Find where the given text appears and provide that cell's center as (x, y) coordinate. 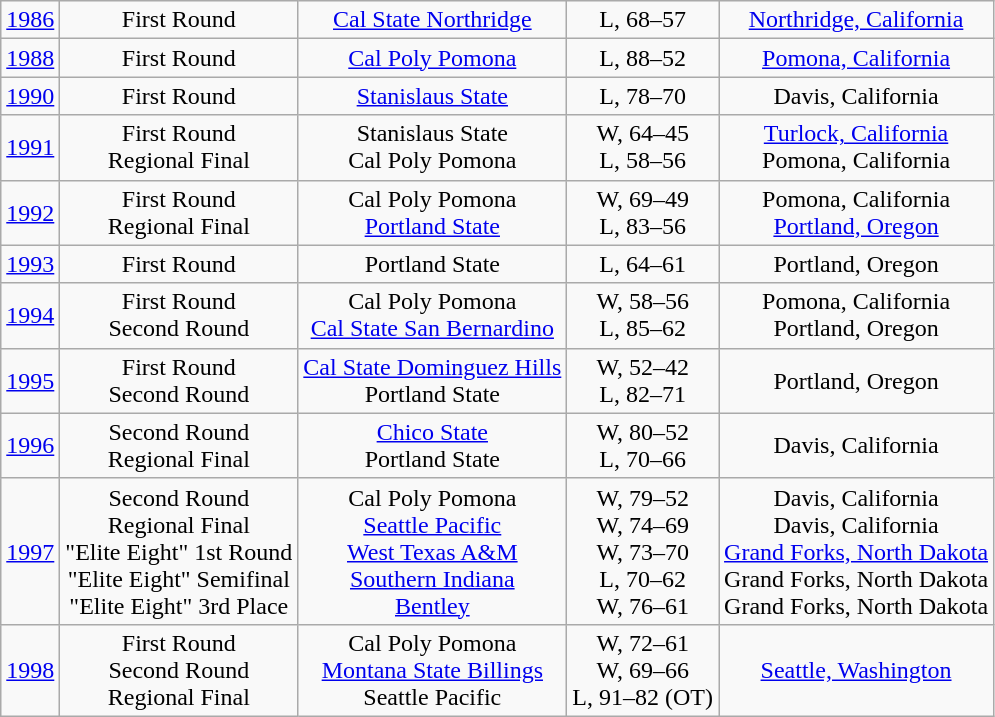
Davis, CaliforniaDavis, CaliforniaGrand Forks, North DakotaGrand Forks, North DakotaGrand Forks, North Dakota (856, 551)
Cal Poly PomonaMontana State BillingsSeattle Pacific (432, 670)
W, 79–52W, 74–69W, 73–70L, 70–62W, 76–61 (643, 551)
1990 (30, 96)
W, 58–56L, 85–62 (643, 316)
Chico StatePortland State (432, 446)
W, 52–42L, 82–71 (643, 380)
Northridge, California (856, 20)
L, 78–70 (643, 96)
Cal State Northridge (432, 20)
Turlock, CaliforniaPomona, California (856, 148)
Cal State Dominguez HillsPortland State (432, 380)
Portland State (432, 264)
Cal Poly PomonaCal State San Bernardino (432, 316)
W, 69–49L, 83–56 (643, 212)
Cal Poly Pomona (432, 58)
Cal Poly PomonaPortland State (432, 212)
1991 (30, 148)
L, 68–57 (643, 20)
Second RoundRegional Final"Elite Eight" 1st Round"Elite Eight" Semifinal"Elite Eight" 3rd Place (179, 551)
Second RoundRegional Final (179, 446)
1995 (30, 380)
1986 (30, 20)
Cal Poly PomonaSeattle PacificWest Texas A&MSouthern IndianaBentley (432, 551)
1998 (30, 670)
1988 (30, 58)
1993 (30, 264)
L, 88–52 (643, 58)
1992 (30, 212)
Stanislaus State (432, 96)
1994 (30, 316)
W, 80–52L, 70–66 (643, 446)
W, 64–45L, 58–56 (643, 148)
Pomona, California (856, 58)
Seattle, Washington (856, 670)
W, 72–61W, 69–66L, 91–82 (OT) (643, 670)
L, 64–61 (643, 264)
1996 (30, 446)
1997 (30, 551)
First RoundSecond RoundRegional Final (179, 670)
Stanislaus StateCal Poly Pomona (432, 148)
